Capture the cell that displays the provided text and extract its [X, Y] central coordinate. 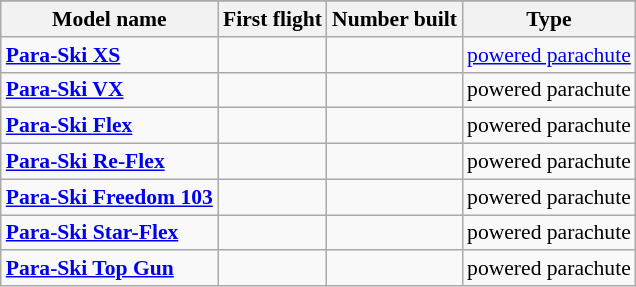
Type [549, 19]
First flight [272, 19]
Para-Ski Star-Flex [110, 233]
Para-Ski Top Gun [110, 269]
Para-Ski XS [110, 55]
Para-Ski VX [110, 90]
Model name [110, 19]
Para-Ski Freedom 103 [110, 197]
Number built [394, 19]
Para-Ski Flex [110, 126]
Para-Ski Re-Flex [110, 162]
